Scan for the cell matching the given text and deliver its [X, Y] coordinate at center. 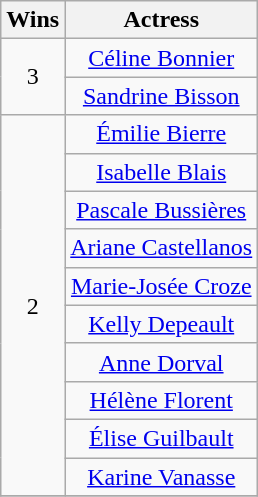
Élise Guilbault [162, 438]
Anne Dorval [162, 362]
Émilie Bierre [162, 134]
3 [33, 77]
Pascale Bussières [162, 210]
Kelly Depeault [162, 324]
Actress [162, 20]
Karine Vanasse [162, 477]
Marie-Josée Croze [162, 286]
Sandrine Bisson [162, 96]
Hélène Florent [162, 400]
Céline Bonnier [162, 58]
Isabelle Blais [162, 172]
Ariane Castellanos [162, 248]
2 [33, 306]
Wins [33, 20]
